Find where the given text appears and provide that cell's center as [X, Y] coordinate. 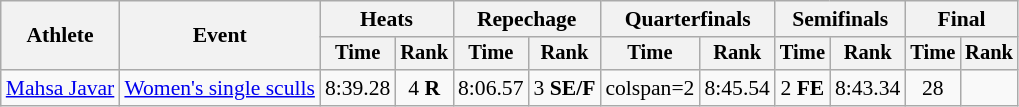
28 [932, 88]
8:39.28 [358, 88]
Mahsa Javar [60, 88]
Heats [386, 19]
Semifinals [840, 19]
8:45.54 [736, 88]
Repechage [526, 19]
2 FE [802, 88]
colspan=2 [650, 88]
Athlete [60, 36]
Quarterfinals [688, 19]
8:43.34 [868, 88]
Event [220, 36]
8:06.57 [490, 88]
Women's single sculls [220, 88]
3 SE/F [564, 88]
Final [961, 19]
4 R [424, 88]
